Locate the cell with the specified text and output its [X, Y] center coordinate. 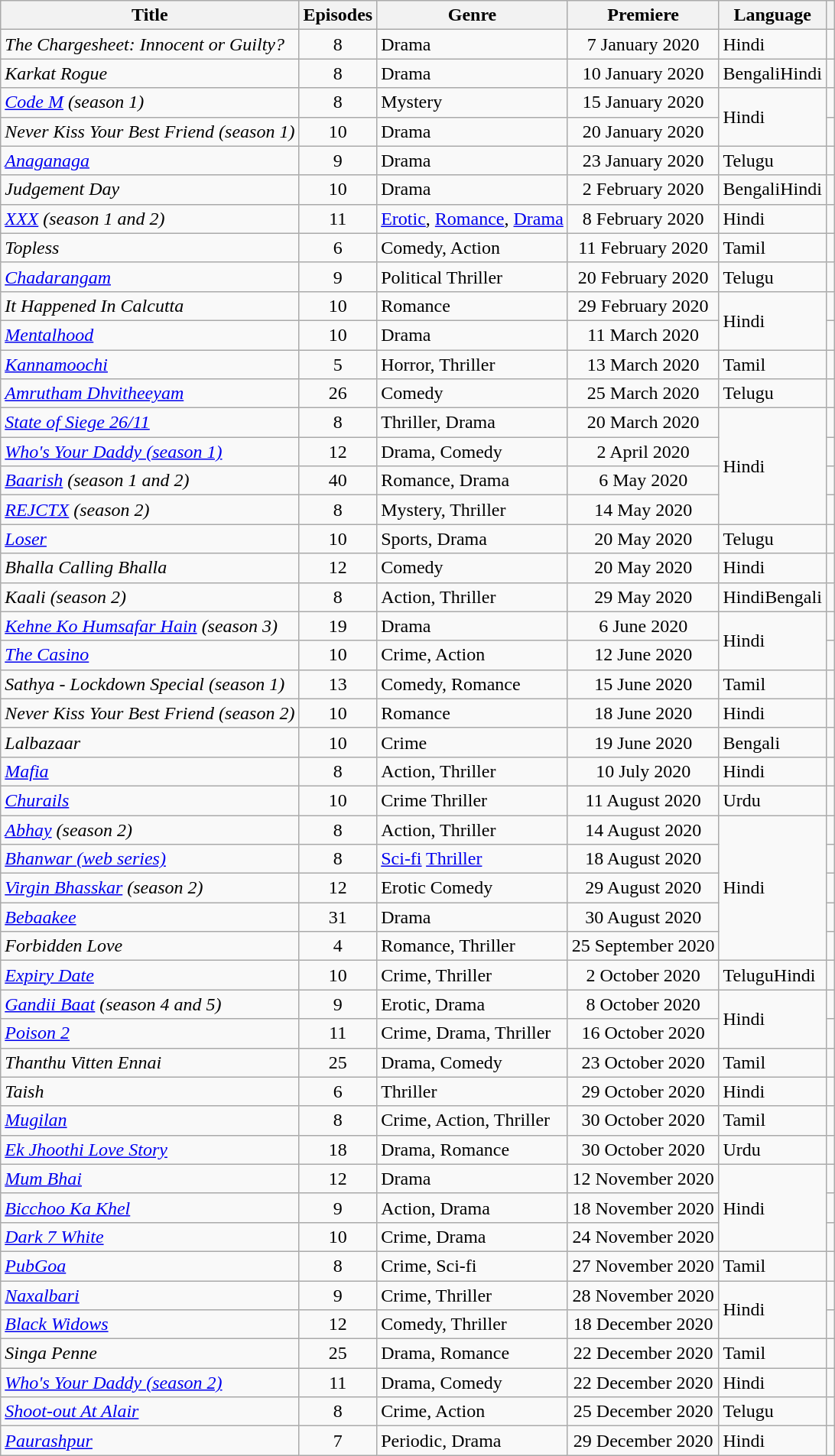
14 August 2020 [643, 829]
Thanthu Vitten Ennai [150, 1062]
Mystery, Thriller [473, 510]
16 October 2020 [643, 1033]
Bicchoo Ka Khel [150, 1208]
25 December 2020 [643, 1412]
Taish [150, 1091]
Paurashpur [150, 1441]
5 [338, 365]
REJCTX (season 2) [150, 510]
11 March 2020 [643, 335]
Comedy, Thriller [473, 1325]
29 October 2020 [643, 1091]
Mugilan [150, 1120]
13 [338, 684]
Horror, Thriller [473, 365]
Language [772, 15]
6 June 2020 [643, 626]
40 [338, 481]
30 August 2020 [643, 917]
Code M (season 1) [150, 102]
Ek Jhoothi Love Story [150, 1150]
15 June 2020 [643, 684]
Who's Your Daddy (season 2) [150, 1383]
18 [338, 1150]
Erotic Comedy [473, 888]
Mystery [473, 102]
Churails [150, 800]
Abhay (season 2) [150, 829]
20 March 2020 [643, 423]
Crime [473, 742]
Action, Drama [473, 1208]
29 December 2020 [643, 1441]
Baarish (season 1 and 2) [150, 481]
24 November 2020 [643, 1237]
Crime, Drama, Thriller [473, 1033]
Erotic, Romance, Drama [473, 219]
Black Widows [150, 1325]
Loser [150, 539]
18 August 2020 [643, 859]
Crime, Sci-fi [473, 1266]
Mentalhood [150, 335]
Sports, Drama [473, 539]
HindiBengali [772, 597]
11 August 2020 [643, 800]
8 October 2020 [643, 1004]
It Happened In Calcutta [150, 306]
Expiry Date [150, 975]
Episodes [338, 15]
7 [338, 1441]
25 September 2020 [643, 946]
Virgin Bhasskar (season 2) [150, 888]
Crime, Action, Thriller [473, 1120]
Singa Penne [150, 1354]
Kaali (season 2) [150, 597]
29 May 2020 [643, 597]
31 [338, 917]
The Chargesheet: Innocent or Guilty? [150, 44]
Chadarangam [150, 277]
26 [338, 394]
Never Kiss Your Best Friend (season 1) [150, 131]
Kannamoochi [150, 365]
Judgement Day [150, 190]
27 November 2020 [643, 1266]
Bhalla Calling Bhalla [150, 568]
18 November 2020 [643, 1208]
12 June 2020 [643, 655]
Dark 7 White [150, 1237]
Premiere [643, 15]
Amrutham Dhvitheeyam [150, 394]
Forbidden Love [150, 946]
Romance, Thriller [473, 946]
Kehne Ko Humsafar Hain (season 3) [150, 626]
20 January 2020 [643, 131]
10 January 2020 [643, 73]
State of Siege 26/11 [150, 423]
28 November 2020 [643, 1295]
4 [338, 946]
6 May 2020 [643, 481]
15 January 2020 [643, 102]
XXX (season 1 and 2) [150, 219]
Political Thriller [473, 277]
Mafia [150, 771]
20 February 2020 [643, 277]
Periodic, Drama [473, 1441]
Thriller [473, 1091]
25 March 2020 [643, 394]
Crime Thriller [473, 800]
7 January 2020 [643, 44]
Comedy, Romance [473, 684]
Genre [473, 15]
TeluguHindi [772, 975]
Mum Bhai [150, 1179]
23 October 2020 [643, 1062]
Who's Your Daddy (season 1) [150, 452]
Bengali [772, 742]
Thriller, Drama [473, 423]
Naxalbari [150, 1295]
29 February 2020 [643, 306]
Karkat Rogue [150, 73]
12 November 2020 [643, 1179]
11 February 2020 [643, 248]
19 June 2020 [643, 742]
23 January 2020 [643, 161]
Anaganaga [150, 161]
Never Kiss Your Best Friend (season 2) [150, 713]
Sathya - Lockdown Special (season 1) [150, 684]
Erotic, Drama [473, 1004]
Comedy, Action [473, 248]
PubGoa [150, 1266]
2 October 2020 [643, 975]
Bhanwar (web series) [150, 859]
2 April 2020 [643, 452]
Shoot-out At Alair [150, 1412]
Sci-fi Thriller [473, 859]
Crime, Drama [473, 1237]
2 February 2020 [643, 190]
14 May 2020 [643, 510]
10 July 2020 [643, 771]
Romance, Drama [473, 481]
13 March 2020 [643, 365]
19 [338, 626]
The Casino [150, 655]
8 February 2020 [643, 219]
Lalbazaar [150, 742]
Bebaakee [150, 917]
Gandii Baat (season 4 and 5) [150, 1004]
18 June 2020 [643, 713]
29 August 2020 [643, 888]
Topless [150, 248]
Poison 2 [150, 1033]
Title [150, 15]
18 December 2020 [643, 1325]
